Detect which cell encompasses the target text, then output its (X, Y) center coordinate. 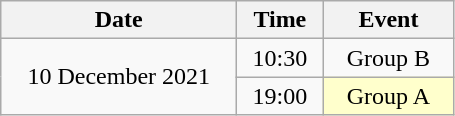
10:30 (280, 58)
Date (119, 20)
Group B (388, 58)
10 December 2021 (119, 77)
19:00 (280, 96)
Event (388, 20)
Group A (388, 96)
Time (280, 20)
